Locate the cell with the specified text and output its [X, Y] center coordinate. 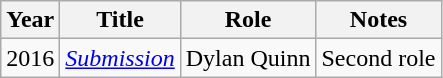
2016 [30, 58]
Dylan Quinn [248, 58]
Second role [378, 58]
Year [30, 20]
Role [248, 20]
Title [120, 20]
Notes [378, 20]
Submission [120, 58]
